Output the [X, Y] coordinate of the center of the cell containing the given text.  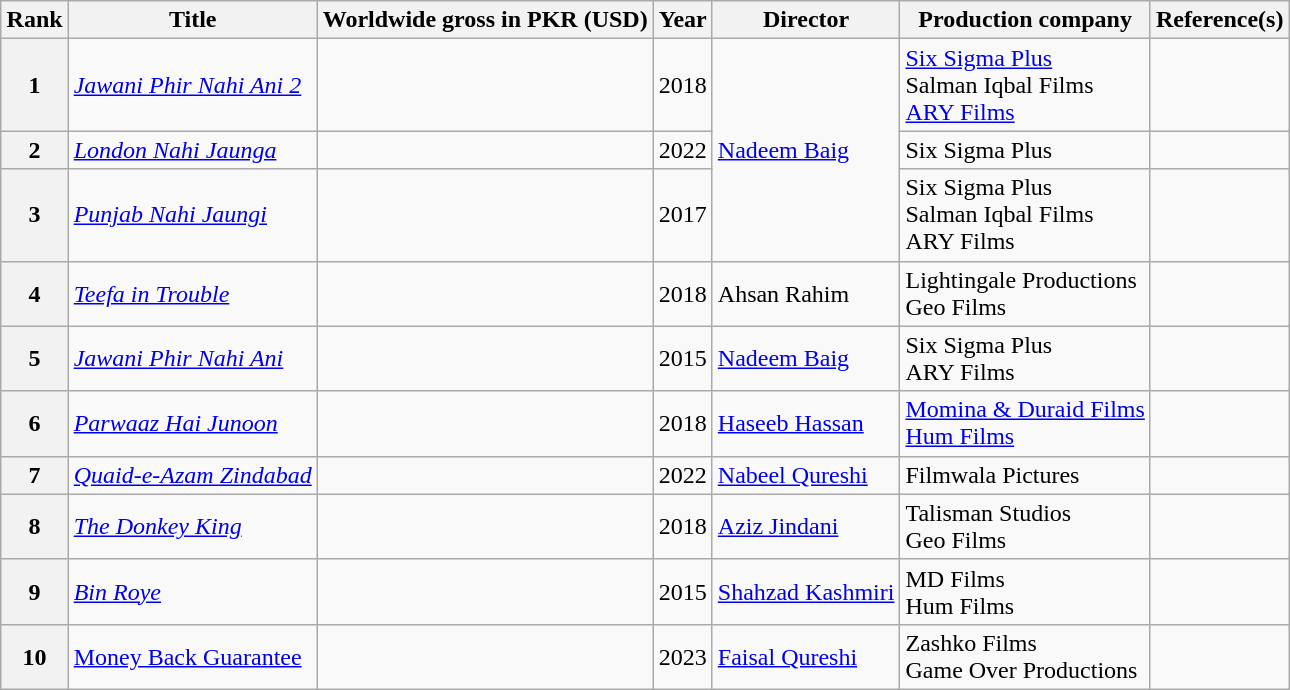
Teefa in Trouble [192, 294]
Filmwala Pictures [1025, 475]
1 [34, 85]
Rank [34, 20]
Worldwide gross in PKR (USD) [485, 20]
Parwaaz Hai Junoon [192, 424]
London Nahi Jaunga [192, 150]
Title [192, 20]
Punjab Nahi Jaungi [192, 215]
Haseeb Hassan [806, 424]
6 [34, 424]
Production company [1025, 20]
Quaid-e-Azam Zindabad [192, 475]
Nabeel Qureshi [806, 475]
Reference(s) [1220, 20]
The Donkey King [192, 526]
10 [34, 656]
Money Back Guarantee [192, 656]
7 [34, 475]
Year [682, 20]
MD Films Hum Films [1025, 592]
Momina & Duraid Films Hum Films [1025, 424]
Zashko FilmsGame Over Productions [1025, 656]
9 [34, 592]
Talisman Studios Geo Films [1025, 526]
4 [34, 294]
8 [34, 526]
Faisal Qureshi [806, 656]
Six Sigma Plus ARY Films [1025, 358]
5 [34, 358]
Jawani Phir Nahi Ani [192, 358]
Aziz Jindani [806, 526]
Shahzad Kashmiri [806, 592]
Bin Roye [192, 592]
3 [34, 215]
Ahsan Rahim [806, 294]
Six Sigma Plus [1025, 150]
2 [34, 150]
2017 [682, 215]
2023 [682, 656]
Jawani Phir Nahi Ani 2 [192, 85]
Lightingale Productions Geo Films [1025, 294]
Director [806, 20]
